Locate the cell with the specified text and output its (X, Y) center coordinate. 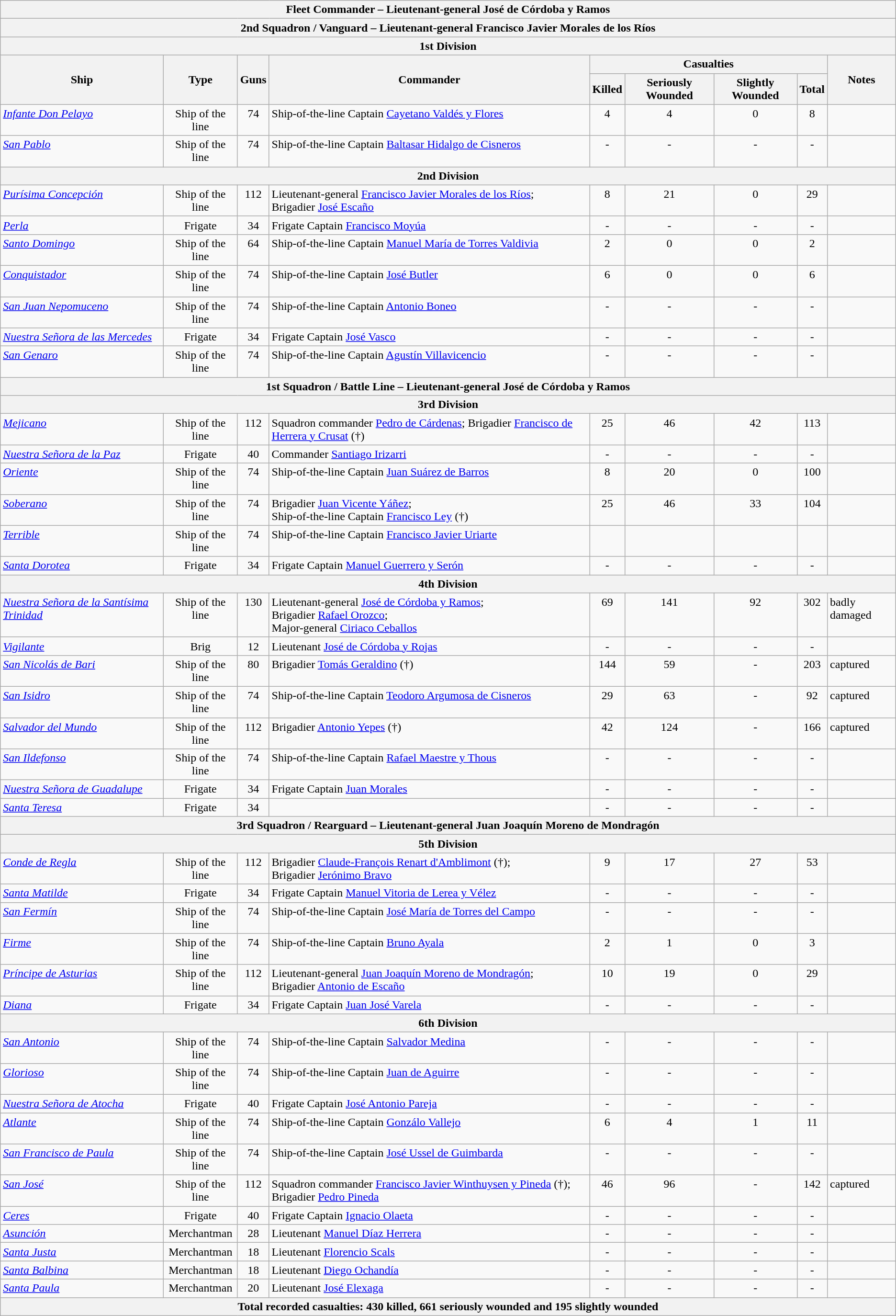
Lieutenant Florencio Scals (429, 1252)
Diana (82, 1005)
Notes (862, 79)
Perla (82, 225)
San Nicolás de Bari (82, 670)
San Genaro (82, 362)
San Pablo (82, 151)
Total (812, 89)
100 (812, 479)
2nd Squadron / Vanguard – Lieutenant-general Francisco Javier Morales de los Ríos (448, 28)
Slightly Wounded (755, 89)
130 (253, 615)
64 (253, 250)
Santa Teresa (82, 807)
Oriente (82, 479)
Ship-of-the-line Captain Rafael Maestre y Thous (429, 764)
Commander Santiago Irizarri (429, 454)
Glorioso (82, 1078)
Brigadier Antonio Yepes (†) (429, 733)
Lieutenant José de Córdoba y Rojas (429, 646)
Vigilante (82, 646)
Brig (200, 646)
Killed (607, 89)
59 (670, 670)
Ship-of-the-line Captain Juan Suárez de Barros (429, 479)
Nuestra Señora de Guadalupe (82, 789)
Ship-of-the-line Captain Manuel María de Torres Valdivia (429, 250)
5th Division (448, 844)
3 (812, 949)
53 (812, 869)
Santo Domingo (82, 250)
Commander (429, 79)
113 (812, 429)
Brigadier Juan Vicente Yáñez; Ship-of-the-line Captain Francisco Ley (†) (429, 510)
Atlante (82, 1128)
21 (670, 200)
Nuestra Señora de Atocha (82, 1103)
3rd Squadron / Rearguard – Lieutenant-general Juan Joaquín Moreno de Mondragón (448, 826)
Total recorded casualties: 430 killed, 661 seriously wounded and 195 slightly wounded (448, 1306)
141 (670, 615)
Frigate Captain José Vasco (429, 337)
96 (670, 1191)
Ship-of-the-line Captain José Ussel de Guimbarda (429, 1160)
Frigate Captain Manuel Vitoria de Lerea y Vélez (429, 893)
2nd Division (448, 176)
28 (253, 1234)
11 (812, 1128)
1st Division (448, 46)
69 (607, 615)
Ship-of-the-line Captain Bruno Ayala (429, 949)
Lieutenant Manuel Díaz Herrera (429, 1234)
Mejicano (82, 429)
3rd Division (448, 405)
Conde de Regla (82, 869)
San Francisco de Paula (82, 1160)
Ship-of-the-line Captain Salvador Medina (429, 1048)
9 (607, 869)
Conquistador (82, 281)
Lieutenant-general José de Córdoba y Ramos; Brigadier Rafael Orozco; Major-general Ciriaco Ceballos (429, 615)
124 (670, 733)
Ship-of-the-line Captain Antonio Boneo (429, 312)
Frigate Captain Manuel Guerrero y Serón (429, 566)
Santa Justa (82, 1252)
Ship-of-the-line Captain José Butler (429, 281)
Guns (253, 79)
1st Squadron / Battle Line – Lieutenant-general José de Córdoba y Ramos (448, 386)
33 (755, 510)
10 (607, 980)
Lieutenant Diego Ochandía (429, 1270)
Frigate Captain Juan José Varela (429, 1005)
Salvador del Mundo (82, 733)
Nuestra Señora de las Mercedes (82, 337)
Santa Balbina (82, 1270)
Nuestra Señora de la Paz (82, 454)
Ship-of-the-line Captain Juan de Aguirre (429, 1078)
Infante Don Pelayo (82, 120)
Type (200, 79)
San Juan Nepomuceno (82, 312)
Ship-of-the-line Captain José María de Torres del Campo (429, 918)
San Isidro (82, 702)
63 (670, 702)
Ceres (82, 1215)
Santa Dorotea (82, 566)
Lieutenant-general Francisco Javier Morales de los Ríos; Brigadier José Escaño (429, 200)
San Fermín (82, 918)
Terrible (82, 541)
Asunción (82, 1234)
Lieutenant-general Juan Joaquín Moreno de Mondragón; Brigadier Antonio de Escaño (429, 980)
Firme (82, 949)
Ship-of-the-line Captain Francisco Javier Uriarte (429, 541)
Ship-of-the-line Captain Gonzálo Vallejo (429, 1128)
166 (812, 733)
Ship-of-the-line Captain Teodoro Argumosa de Cisneros (429, 702)
Casualties (708, 64)
Santa Paula (82, 1288)
Frigate Captain Francisco Moyúa (429, 225)
6th Division (448, 1023)
144 (607, 670)
badly damaged (862, 615)
Ship-of-the-line Captain Cayetano Valdés y Flores (429, 120)
19 (670, 980)
Purísima Concepción (82, 200)
Brigadier Tomás Geraldino (†) (429, 670)
Príncipe de Asturias (82, 980)
Brigadier Claude-François Renart d'Amblimont (†); Brigadier Jerónimo Bravo (429, 869)
80 (253, 670)
Ship (82, 79)
203 (812, 670)
302 (812, 615)
San Antonio (82, 1048)
Squadron commander Pedro de Cárdenas; Brigadier Francisco de Herrera y Crusat (†) (429, 429)
Ship-of-the-line Captain Baltasar Hidalgo de Cisneros (429, 151)
4th Division (448, 584)
San José (82, 1191)
Ship-of-the-line Captain Agustín Villavicencio (429, 362)
27 (755, 869)
Frigate Captain Ignacio Olaeta (429, 1215)
12 (253, 646)
Frigate Captain Juan Morales (429, 789)
Santa Matilde (82, 893)
Seriously Wounded (670, 89)
Soberano (82, 510)
Lieutenant José Elexaga (429, 1288)
17 (670, 869)
Squadron commander Francisco Javier Winthuysen y Pineda (†); Brigadier Pedro Pineda (429, 1191)
Nuestra Señora de la Santísima Trinidad (82, 615)
San Ildefonso (82, 764)
Frigate Captain José Antonio Pareja (429, 1103)
142 (812, 1191)
104 (812, 510)
Fleet Commander – Lieutenant-general José de Córdoba y Ramos (448, 10)
